Output the [x, y] coordinate of the center of the cell containing the given text.  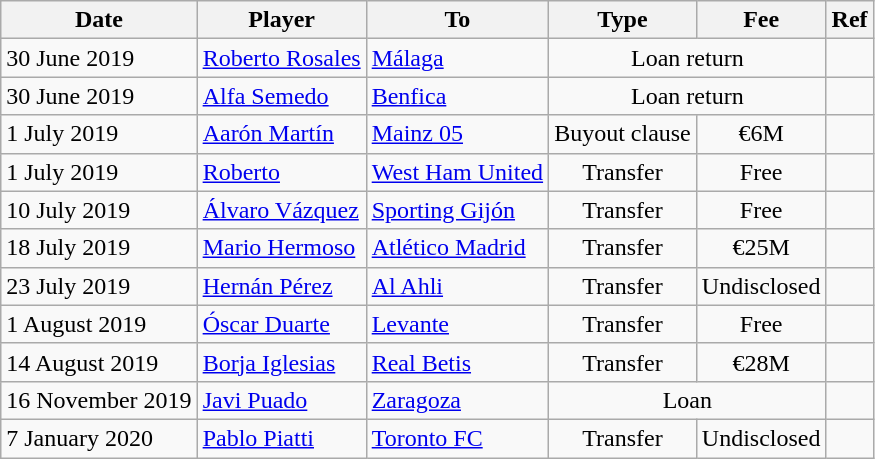
7 January 2020 [99, 438]
Loan [688, 400]
14 August 2019 [99, 362]
Roberto [282, 172]
Benfica [457, 96]
Atlético Madrid [457, 248]
To [457, 20]
Óscar Duarte [282, 324]
Borja Iglesias [282, 362]
Real Betis [457, 362]
1 August 2019 [99, 324]
10 July 2019 [99, 210]
Mainz 05 [457, 134]
Zaragoza [457, 400]
Hernán Pérez [282, 286]
€6M [761, 134]
Levante [457, 324]
Al Ahli [457, 286]
€25M [761, 248]
West Ham United [457, 172]
Álvaro Vázquez [282, 210]
Mario Hermoso [282, 248]
Alfa Semedo [282, 96]
23 July 2019 [99, 286]
Toronto FC [457, 438]
Javi Puado [282, 400]
Type [623, 20]
Fee [761, 20]
Aarón Martín [282, 134]
Player [282, 20]
Ref [850, 20]
18 July 2019 [99, 248]
Date [99, 20]
Buyout clause [623, 134]
Pablo Piatti [282, 438]
€28M [761, 362]
16 November 2019 [99, 400]
Sporting Gijón [457, 210]
Málaga [457, 58]
Roberto Rosales [282, 58]
